Locate the cell with the specified text and output its (X, Y) center coordinate. 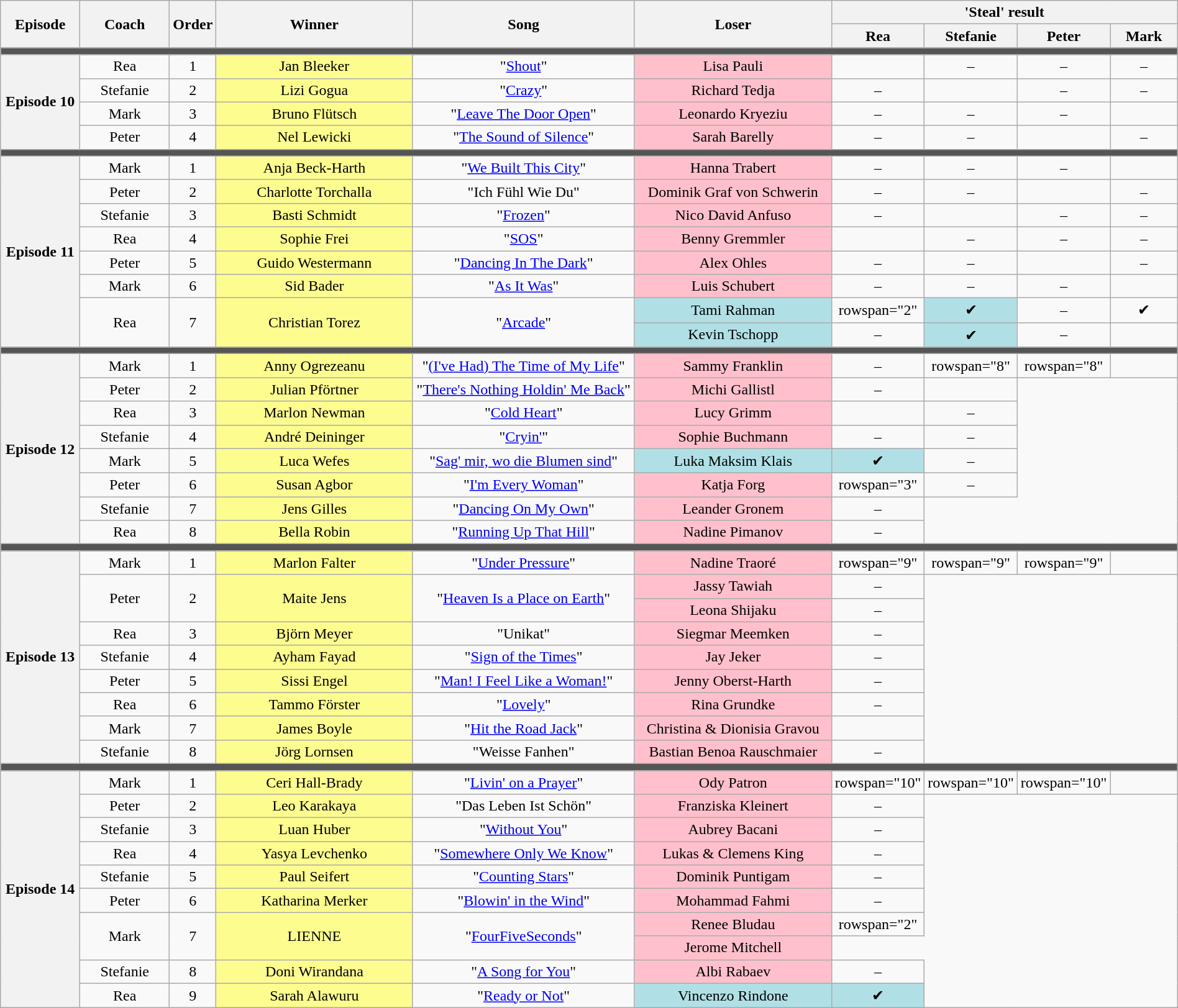
Kevin Tschopp (733, 335)
"Lovely" (524, 704)
"(I've Had) The Time of My Life" (524, 366)
"Dancing In The Dark" (524, 263)
"Under Pressure" (524, 563)
Ayham Fayad (314, 657)
Dominik Graf von Schwerin (733, 191)
"Livin' on a Prayer" (524, 782)
Song (524, 24)
"Crazy" (524, 90)
"A Song for You" (524, 971)
Nico David Anfuso (733, 215)
Winner (314, 24)
Maite Jens (314, 598)
Anja Beck-Harth (314, 168)
Jan Bleeker (314, 66)
Rina Grundke (733, 704)
Siegmar Meemken (733, 633)
Luca Wefes (314, 461)
"Hit the Road Jack" (524, 728)
Michi Gallistl (733, 389)
Björn Meyer (314, 633)
"Somewhere Only We Know" (524, 853)
Sarah Alawuru (314, 996)
Richard Tedja (733, 90)
André Deininger (314, 437)
Bruno Flütsch (314, 114)
Mohammad Fahmi (733, 901)
Jassy Tawiah (733, 586)
Ody Patron (733, 782)
Loser (733, 24)
Jay Jeker (733, 657)
Katharina Merker (314, 901)
"SOS" (524, 238)
Benny Gremmler (733, 238)
Susan Agbor (314, 485)
Coach (125, 24)
Paul Seifert (314, 877)
LIENNE (314, 936)
Bastian Benoa Rauschmaier (733, 751)
Lukas & Clemens King (733, 853)
Bella Robin (314, 532)
Episode 13 (40, 657)
'Steal' result (1004, 12)
Episode (40, 24)
"Cryin'" (524, 437)
Luka Maksim Klais (733, 461)
Albi Rabaev (733, 971)
Luis Schubert (733, 286)
Episode 14 (40, 889)
"Blowin' in the Wind" (524, 901)
"Frozen" (524, 215)
"Counting Stars" (524, 877)
Jenny Oberst-Harth (733, 681)
Leona Shijaku (733, 610)
Leonardo Kryeziu (733, 114)
Leander Gronem (733, 509)
Lucy Grimm (733, 413)
Jerome Mitchell (733, 948)
Sophie Buchmann (733, 437)
Sissi Engel (314, 681)
"I'm Every Woman" (524, 485)
Guido Westermann (314, 263)
"Unikat" (524, 633)
Nadine Traoré (733, 563)
"Arcade" (524, 323)
Jens Gilles (314, 509)
Episode 11 (40, 252)
"Ready or Not" (524, 996)
"Das Leben Ist Schön" (524, 806)
Luan Huber (314, 830)
Yasya Levchenko (314, 853)
"Running Up That Hill" (524, 532)
"Leave The Door Open" (524, 114)
"There's Nothing Holdin' Me Back" (524, 389)
"Man! I Feel Like a Woman!" (524, 681)
Lisa Pauli (733, 66)
9 (193, 996)
"Sign of the Times" (524, 657)
"The Sound of Silence" (524, 137)
Tami Rahman (733, 311)
Franziska Kleinert (733, 806)
"FourFiveSeconds" (524, 936)
Charlotte Torchalla (314, 191)
"Ich Fühl Wie Du" (524, 191)
"Shout" (524, 66)
Episode 10 (40, 102)
Leo Karakaya (314, 806)
"Weisse Fanhen" (524, 751)
Sammy Franklin (733, 366)
Jörg Lornsen (314, 751)
Order (193, 24)
Hanna Trabert (733, 168)
Sid Bader (314, 286)
Marlon Newman (314, 413)
Lizi Gogua (314, 90)
Dominik Puntigam (733, 877)
Nel Lewicki (314, 137)
Doni Wirandana (314, 971)
Sarah Barelly (733, 137)
Vincenzo Rindone (733, 996)
Renee Bludau (733, 924)
"Heaven Is a Place on Earth" (524, 598)
"Cold Heart" (524, 413)
Nadine Pimanov (733, 532)
Ceri Hall-Brady (314, 782)
Alex Ohles (733, 263)
James Boyle (314, 728)
"As It Was" (524, 286)
Aubrey Bacani (733, 830)
Tammo Förster (314, 704)
rowspan="3" (878, 485)
Episode 12 (40, 449)
"Dancing On My Own" (524, 509)
Anny Ogrezeanu (314, 366)
Christina & Dionisia Gravou (733, 728)
Sophie Frei (314, 238)
"We Built This City" (524, 168)
Katja Forg (733, 485)
"Sag' mir, wo die Blumen sind" (524, 461)
"Without You" (524, 830)
Marlon Falter (314, 563)
Basti Schmidt (314, 215)
Julian Pförtner (314, 389)
Christian Torez (314, 323)
